For the text-containing cell, return its midpoint in (X, Y) coordinate format. 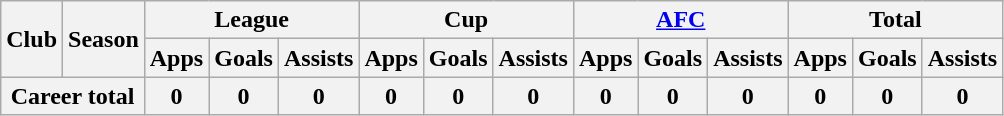
Season (104, 39)
AFC (680, 20)
Club (32, 39)
Cup (466, 20)
Career total (73, 96)
Total (896, 20)
League (252, 20)
